Scan for the cell matching the given text and deliver its (x, y) coordinate at center. 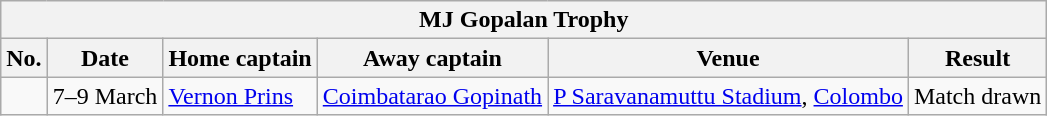
MJ Gopalan Trophy (524, 20)
Away captain (432, 58)
Vernon Prins (240, 96)
No. (24, 58)
Result (977, 58)
Venue (728, 58)
P Saravanamuttu Stadium, Colombo (728, 96)
Match drawn (977, 96)
7–9 March (105, 96)
Home captain (240, 58)
Coimbatarao Gopinath (432, 96)
Date (105, 58)
